From the cell containing the given text, extract its center point as [X, Y] coordinate. 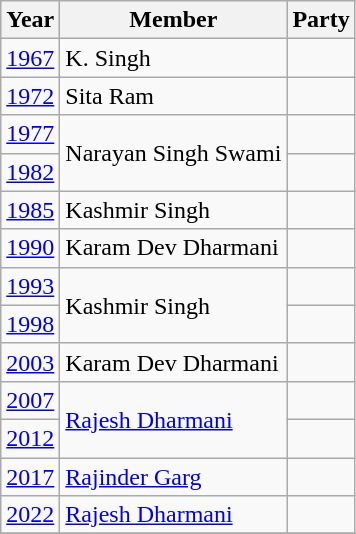
Year [30, 20]
Sita Ram [174, 96]
1993 [30, 286]
Member [174, 20]
Party [321, 20]
1972 [30, 96]
2017 [30, 477]
Rajinder Garg [174, 477]
2003 [30, 362]
2007 [30, 400]
1977 [30, 134]
1985 [30, 210]
2012 [30, 438]
1990 [30, 248]
K. Singh [174, 58]
1998 [30, 324]
Narayan Singh Swami [174, 153]
2022 [30, 515]
1967 [30, 58]
1982 [30, 172]
